Detect which cell encompasses the target text, then output its (x, y) center coordinate. 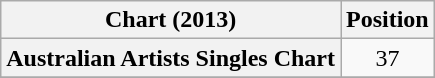
Australian Artists Singles Chart (171, 58)
Chart (2013) (171, 20)
Position (387, 20)
37 (387, 58)
